Extract the [X, Y] coordinate from the center of the cell holding the provided text.  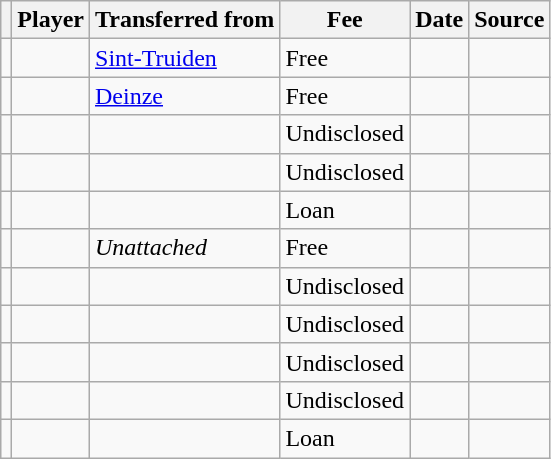
Unattached [185, 248]
Fee [345, 20]
Transferred from [185, 20]
Date [440, 20]
Deinze [185, 96]
Source [510, 20]
Sint-Truiden [185, 58]
Player [51, 20]
